Pinpoint the cell where the given text exists, returning its [x, y] midpoint coordinate. 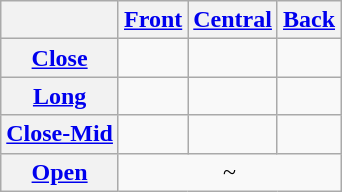
Long [60, 96]
Front [152, 20]
Close [60, 58]
~ [229, 172]
Back [308, 20]
Central [233, 20]
Close-Mid [60, 134]
Open [60, 172]
